Pinpoint the cell where the given text exists, returning its [X, Y] midpoint coordinate. 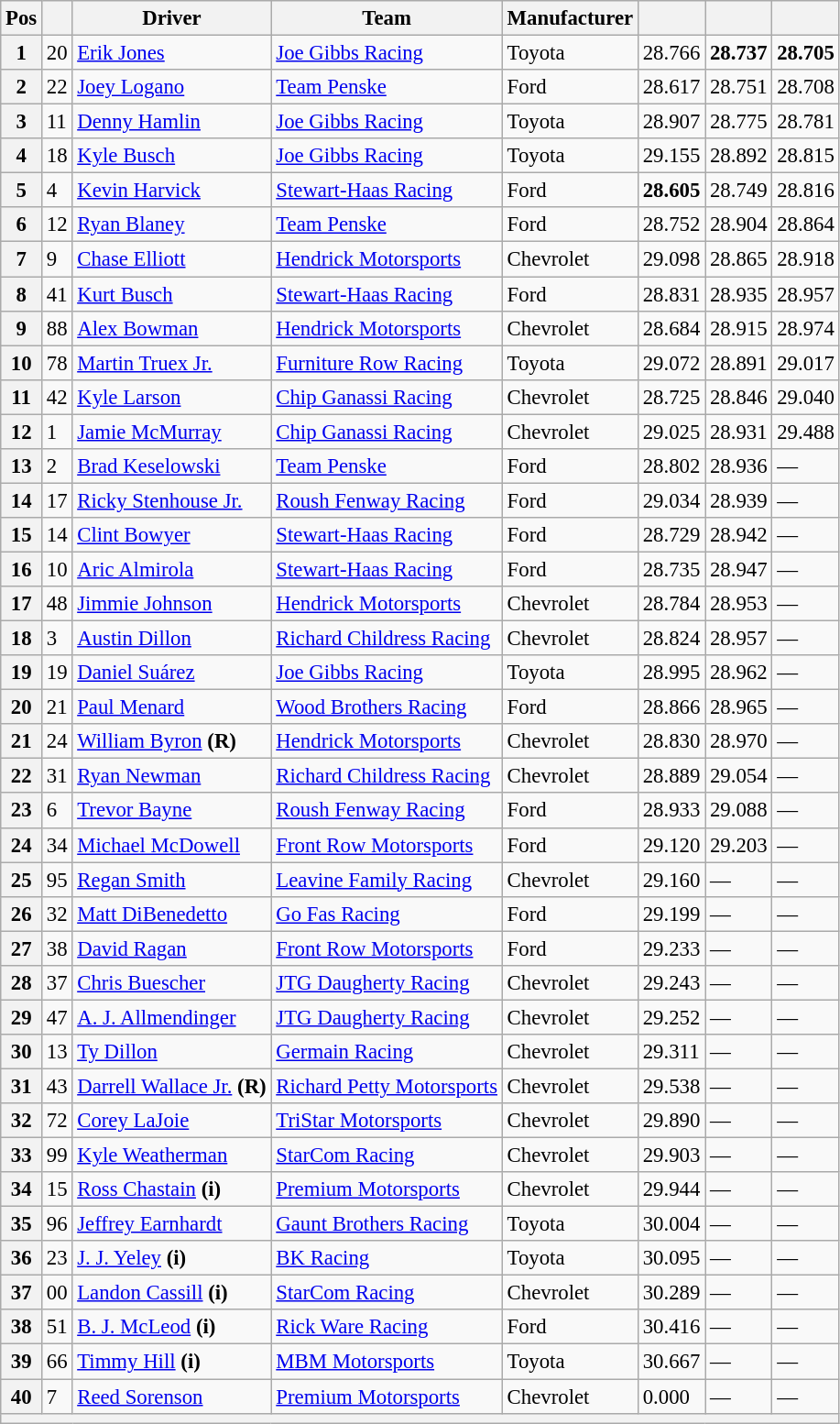
Pos [22, 18]
28.737 [738, 53]
28.781 [806, 122]
43 [57, 1086]
Ross Chastain (i) [172, 1189]
72 [57, 1121]
30.004 [671, 1224]
Chase Elliott [172, 259]
Aric Almirola [172, 569]
28.915 [738, 328]
Gaunt Brothers Racing [387, 1224]
28.816 [806, 191]
28.617 [671, 87]
29.243 [671, 983]
25 [22, 880]
28.684 [671, 328]
28.970 [738, 741]
Kyle Larson [172, 397]
Ryan Newman [172, 776]
47 [57, 1017]
51 [57, 1328]
28.974 [806, 328]
29.890 [671, 1121]
28.766 [671, 53]
28.752 [671, 225]
Landon Cassill (i) [172, 1293]
28.935 [738, 294]
Trevor Bayne [172, 811]
Ricky Stenhouse Jr. [172, 500]
28.904 [738, 225]
29.088 [738, 811]
Brad Keselowski [172, 466]
28.889 [671, 776]
Timmy Hill (i) [172, 1362]
Daniel Suárez [172, 673]
29.025 [671, 432]
28.931 [738, 432]
0.000 [671, 1397]
29.944 [671, 1189]
J. J. Yeley (i) [172, 1258]
28.605 [671, 191]
78 [57, 363]
Chris Buescher [172, 983]
29.155 [671, 156]
Matt DiBenedetto [172, 914]
8 [22, 294]
Darrell Wallace Jr. (R) [172, 1086]
David Ragan [172, 948]
28.729 [671, 535]
A. J. Allmendinger [172, 1017]
40 [22, 1397]
39 [22, 1362]
Jeffrey Earnhardt [172, 1224]
Wood Brothers Racing [387, 707]
16 [22, 569]
Ty Dillon [172, 1052]
Manufacturer [570, 18]
Denny Hamlin [172, 122]
28.831 [671, 294]
28.830 [671, 741]
BK Racing [387, 1258]
42 [57, 397]
28.784 [671, 604]
Martin Truex Jr. [172, 363]
28.892 [738, 156]
30 [22, 1052]
MBM Motorsports [387, 1362]
28.933 [671, 811]
Kevin Harvick [172, 191]
96 [57, 1224]
30.416 [671, 1328]
Team [387, 18]
Paul Menard [172, 707]
35 [22, 1224]
29 [22, 1017]
28.865 [738, 259]
Driver [172, 18]
29.488 [806, 432]
Rick Ware Racing [387, 1328]
Ryan Blaney [172, 225]
Furniture Row Racing [387, 363]
29.252 [671, 1017]
29.054 [738, 776]
66 [57, 1362]
88 [57, 328]
Kyle Busch [172, 156]
27 [22, 948]
28.953 [738, 604]
28.995 [671, 673]
29.311 [671, 1052]
5 [22, 191]
95 [57, 880]
28.749 [738, 191]
28.775 [738, 122]
41 [57, 294]
30.667 [671, 1362]
28.918 [806, 259]
28.735 [671, 569]
33 [22, 1156]
29.120 [671, 845]
29.040 [806, 397]
29.233 [671, 948]
Jamie McMurray [172, 432]
Corey LaJoie [172, 1121]
Germain Racing [387, 1052]
Kyle Weatherman [172, 1156]
TriStar Motorsports [387, 1121]
28.824 [671, 639]
29.199 [671, 914]
28 [22, 983]
28.815 [806, 156]
29.034 [671, 500]
Reed Sorenson [172, 1397]
Go Fas Racing [387, 914]
28.802 [671, 466]
48 [57, 604]
28.705 [806, 53]
29.903 [671, 1156]
Kurt Busch [172, 294]
28.725 [671, 397]
29.017 [806, 363]
Clint Bowyer [172, 535]
28.907 [671, 122]
26 [22, 914]
29.098 [671, 259]
Austin Dillon [172, 639]
28.936 [738, 466]
28.939 [738, 500]
Joey Logano [172, 87]
B. J. McLeod (i) [172, 1328]
28.751 [738, 87]
30.095 [671, 1258]
Erik Jones [172, 53]
99 [57, 1156]
28.866 [671, 707]
28.942 [738, 535]
28.962 [738, 673]
29.072 [671, 363]
Regan Smith [172, 880]
28.846 [738, 397]
Jimmie Johnson [172, 604]
00 [57, 1293]
William Byron (R) [172, 741]
Leavine Family Racing [387, 880]
28.864 [806, 225]
29.538 [671, 1086]
29.203 [738, 845]
28.947 [738, 569]
28.708 [806, 87]
36 [22, 1258]
28.891 [738, 363]
28.965 [738, 707]
30.289 [671, 1293]
Alex Bowman [172, 328]
Michael McDowell [172, 845]
29.160 [671, 880]
Richard Petty Motorsports [387, 1086]
